Extract the (x, y) coordinate from the center of the cell holding the provided text.  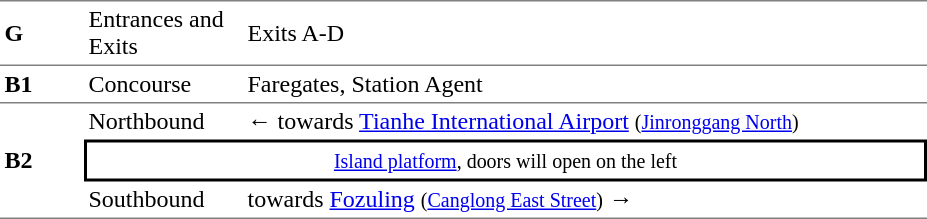
Entrances and Exits (164, 33)
Northbound (164, 122)
B1 (42, 85)
← towards Tianhe International Airport (Jinronggang North) (585, 122)
Exits A-D (585, 33)
Concourse (164, 85)
Faregates, Station Agent (585, 85)
Island platform, doors will open on the left (506, 161)
G (42, 33)
